Output the (x, y) coordinate of the center of the cell containing the given text.  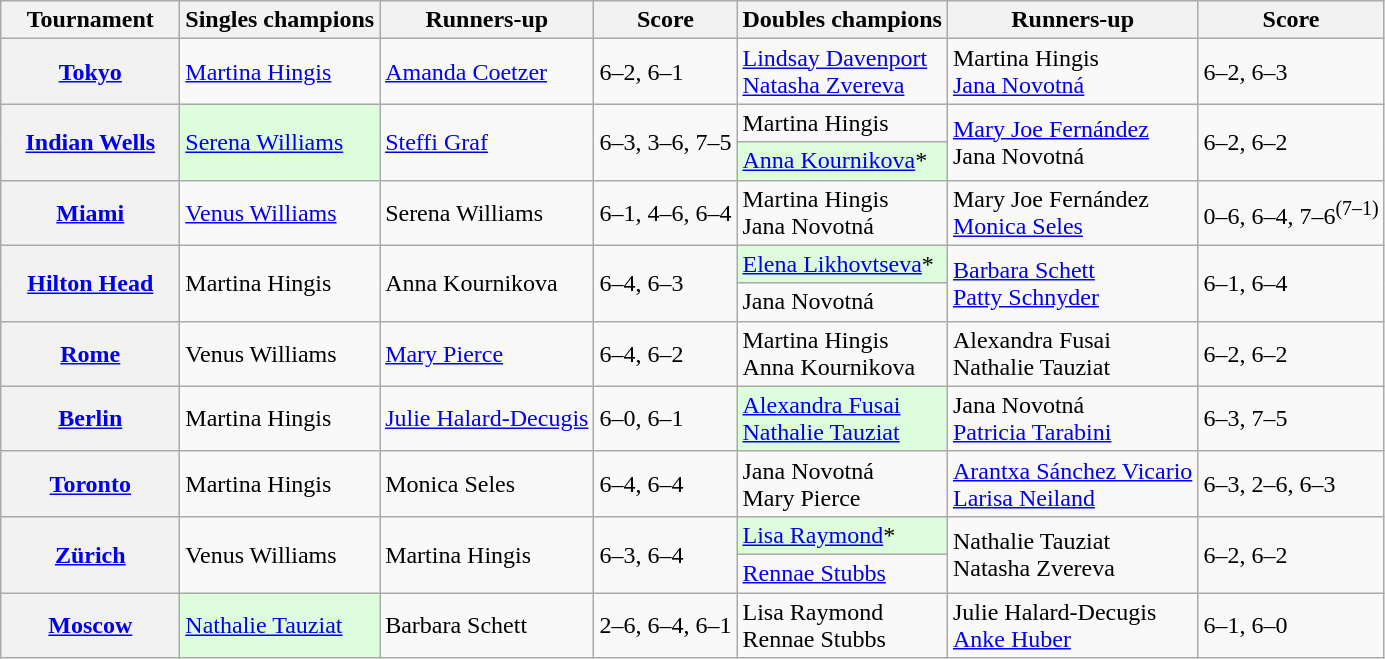
Miami (90, 212)
Rome (90, 354)
Barbara Schett Patty Schnyder (1072, 283)
Berlin (90, 418)
6–4, 6–3 (666, 283)
6–1, 6–0 (1291, 624)
Julie Halard-Decugis Anke Huber (1072, 624)
Lisa Raymond* (842, 535)
Hilton Head (90, 283)
6–1, 4–6, 6–4 (666, 212)
Elena Likhovtseva* (842, 264)
6–4, 6–4 (666, 484)
6–1, 6–4 (1291, 283)
Jana Novotná (842, 302)
Tokyo (90, 72)
Steffi Graf (487, 142)
Doubles champions (842, 20)
Lisa Raymond Rennae Stubbs (842, 624)
Mary Joe Fernández Monica Seles (1072, 212)
Anna Kournikova (487, 283)
Anna Kournikova* (842, 161)
Martina Hingis Anna Kournikova (842, 354)
Arantxa Sánchez Vicario Larisa Neiland (1072, 484)
6–0, 6–1 (666, 418)
Moscow (90, 624)
6–2, 6–3 (1291, 72)
Jana Novotná Mary Pierce (842, 484)
6–4, 6–2 (666, 354)
Jana Novotná Patricia Tarabini (1072, 418)
2–6, 6–4, 6–1 (666, 624)
6–2, 6–1 (666, 72)
0–6, 6–4, 7–6(7–1) (1291, 212)
Singles champions (280, 20)
Nathalie Tauziat Natasha Zvereva (1072, 554)
Rennae Stubbs (842, 573)
Indian Wells (90, 142)
6–3, 7–5 (1291, 418)
6–3, 3–6, 7–5 (666, 142)
Barbara Schett (487, 624)
Tournament (90, 20)
Toronto (90, 484)
Mary Pierce (487, 354)
Mary Joe Fernández Jana Novotná (1072, 142)
6–3, 6–4 (666, 554)
Zürich (90, 554)
Monica Seles (487, 484)
Amanda Coetzer (487, 72)
Lindsay Davenport Natasha Zvereva (842, 72)
Nathalie Tauziat (280, 624)
Julie Halard-Decugis (487, 418)
6–3, 2–6, 6–3 (1291, 484)
